For the text-containing cell, return its midpoint in [x, y] coordinate format. 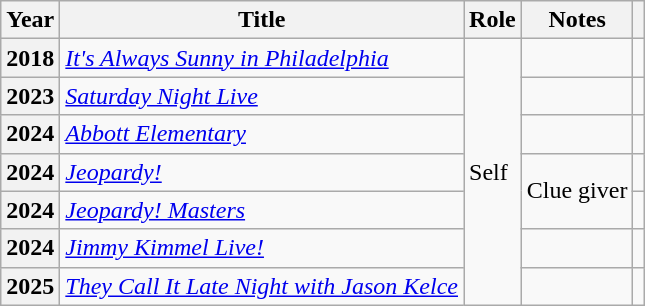
2018 [30, 58]
Jimmy Kimmel Live! [262, 248]
Clue giver [577, 191]
Jeopardy! Masters [262, 210]
Abbott Elementary [262, 134]
2025 [30, 286]
It's Always Sunny in Philadelphia [262, 58]
Year [30, 20]
Saturday Night Live [262, 96]
2023 [30, 96]
Title [262, 20]
Role [493, 20]
Notes [577, 20]
Jeopardy! [262, 172]
They Call It Late Night with Jason Kelce [262, 286]
Self [493, 172]
